Scan for the cell matching the given text and deliver its (x, y) coordinate at center. 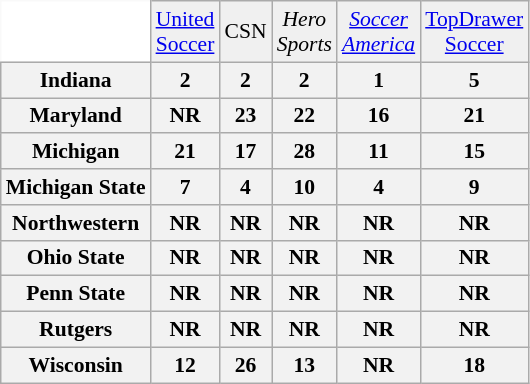
23 (245, 116)
15 (474, 152)
28 (304, 152)
TopDrawerSoccer (474, 32)
Penn State (76, 294)
16 (378, 116)
Ohio State (76, 258)
22 (304, 116)
Wisconsin (76, 365)
Michigan (76, 152)
7 (186, 187)
11 (378, 152)
5 (474, 80)
1 (378, 80)
12 (186, 365)
26 (245, 365)
Northwestern (76, 223)
18 (474, 365)
9 (474, 187)
17 (245, 152)
SoccerAmerica (378, 32)
10 (304, 187)
CSN (245, 32)
13 (304, 365)
UnitedSoccer (186, 32)
Maryland (76, 116)
Rutgers (76, 330)
Michigan State (76, 187)
Indiana (76, 80)
HeroSports (304, 32)
